Return the [x, y] coordinate for the center point of the cell that contains the specified text.  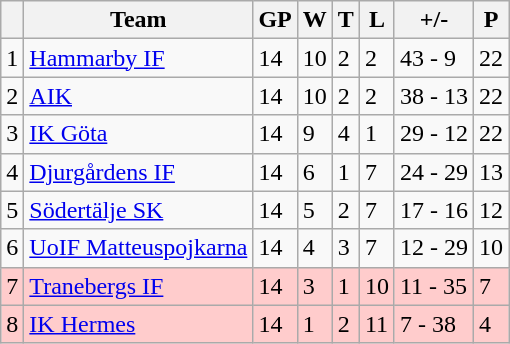
7 - 38 [434, 324]
Hammarby IF [138, 58]
Södertälje SK [138, 210]
Team [138, 20]
17 - 16 [434, 210]
43 - 9 [434, 58]
IK Göta [138, 134]
12 [490, 210]
38 - 13 [434, 96]
AIK [138, 96]
12 - 29 [434, 248]
L [376, 20]
11 - 35 [434, 286]
IK Hermes [138, 324]
9 [314, 134]
P [490, 20]
8 [12, 324]
+/- [434, 20]
13 [490, 172]
Djurgårdens IF [138, 172]
W [314, 20]
11 [376, 324]
T [346, 20]
Tranebergs IF [138, 286]
24 - 29 [434, 172]
GP [275, 20]
29 - 12 [434, 134]
UoIF Matteuspojkarna [138, 248]
